Provide the (x, y) coordinate of the cell's center where the given text is located.  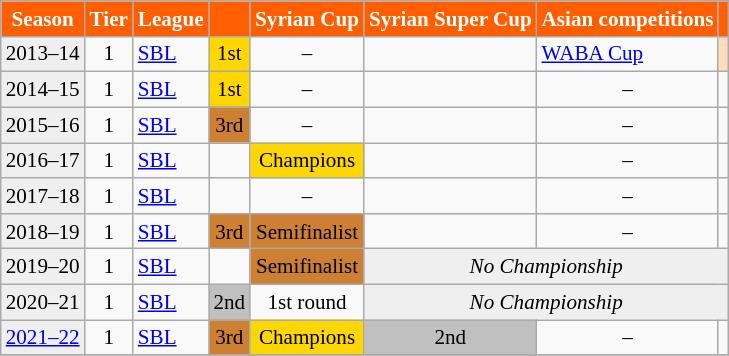
2013–14 (43, 54)
2017–18 (43, 196)
Asian competitions (628, 18)
2018–19 (43, 230)
2015–16 (43, 124)
Season (43, 18)
2020–21 (43, 302)
Tier (109, 18)
League (171, 18)
WABA Cup (628, 54)
Syrian Super Cup (450, 18)
2014–15 (43, 90)
2019–20 (43, 266)
1st round (307, 302)
2021–22 (43, 338)
2016–17 (43, 160)
Syrian Cup (307, 18)
